Scan for the cell matching the given text and deliver its (x, y) coordinate at center. 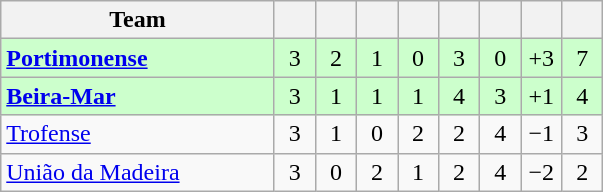
Trofense (138, 134)
−2 (542, 172)
−1 (542, 134)
Team (138, 20)
+1 (542, 96)
Portimonense (138, 58)
+3 (542, 58)
Beira-Mar (138, 96)
7 (582, 58)
União da Madeira (138, 172)
